Locate the cell with the specified text and output its (X, Y) center coordinate. 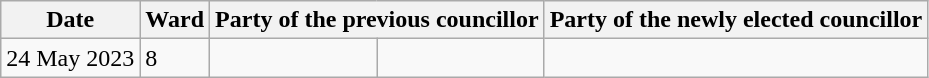
24 May 2023 (70, 58)
Party of the previous councillor (378, 20)
Ward (175, 20)
Date (70, 20)
8 (175, 58)
Party of the newly elected councillor (736, 20)
